For the text-containing cell, return its midpoint in (X, Y) coordinate format. 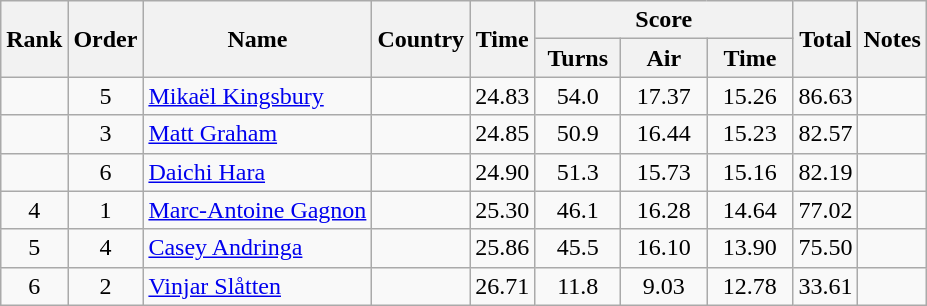
24.90 (502, 172)
Notes (892, 39)
77.02 (826, 210)
Marc-Antoine Gagnon (258, 210)
Name (258, 39)
15.16 (750, 172)
26.71 (502, 286)
75.50 (826, 248)
16.28 (664, 210)
33.61 (826, 286)
9.03 (664, 286)
82.19 (826, 172)
16.44 (664, 134)
Mikaël Kingsbury (258, 96)
Vinjar Slåtten (258, 286)
12.78 (750, 286)
Rank (34, 39)
1 (106, 210)
82.57 (826, 134)
Casey Andringa (258, 248)
Score (664, 20)
25.30 (502, 210)
11.8 (578, 286)
Total (826, 39)
Daichi Hara (258, 172)
15.73 (664, 172)
51.3 (578, 172)
25.86 (502, 248)
Country (421, 39)
16.10 (664, 248)
15.26 (750, 96)
24.85 (502, 134)
86.63 (826, 96)
24.83 (502, 96)
54.0 (578, 96)
2 (106, 286)
46.1 (578, 210)
Matt Graham (258, 134)
15.23 (750, 134)
14.64 (750, 210)
Order (106, 39)
3 (106, 134)
13.90 (750, 248)
Air (664, 58)
Turns (578, 58)
45.5 (578, 248)
50.9 (578, 134)
17.37 (664, 96)
